Pinpoint the cell where the given text exists, returning its (x, y) midpoint coordinate. 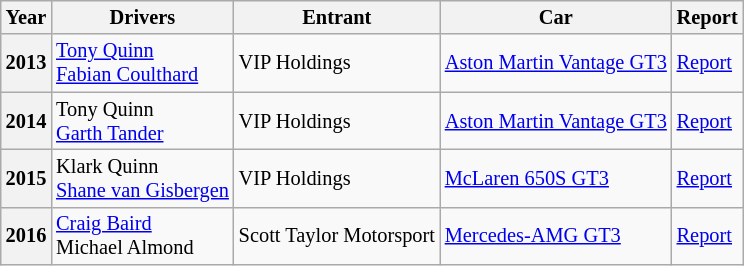
2014 (26, 121)
Year (26, 17)
Car (556, 17)
Craig Baird Michael Almond (142, 236)
2015 (26, 178)
Entrant (337, 17)
Drivers (142, 17)
Scott Taylor Motorsport (337, 236)
Klark Quinn Shane van Gisbergen (142, 178)
2013 (26, 63)
2016 (26, 236)
McLaren 650S GT3 (556, 178)
Mercedes-AMG GT3 (556, 236)
Tony Quinn Garth Tander (142, 121)
Tony Quinn Fabian Coulthard (142, 63)
